Return the [x, y] coordinate for the center point of the cell that contains the specified text.  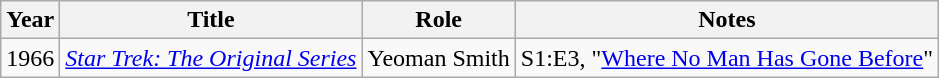
Star Trek: The Original Series [211, 58]
Yeoman Smith [438, 58]
Title [211, 20]
Year [30, 20]
Notes [726, 20]
S1:E3, "Where No Man Has Gone Before" [726, 58]
1966 [30, 58]
Role [438, 20]
